Provide the [X, Y] coordinate of the cell's center where the given text is located.  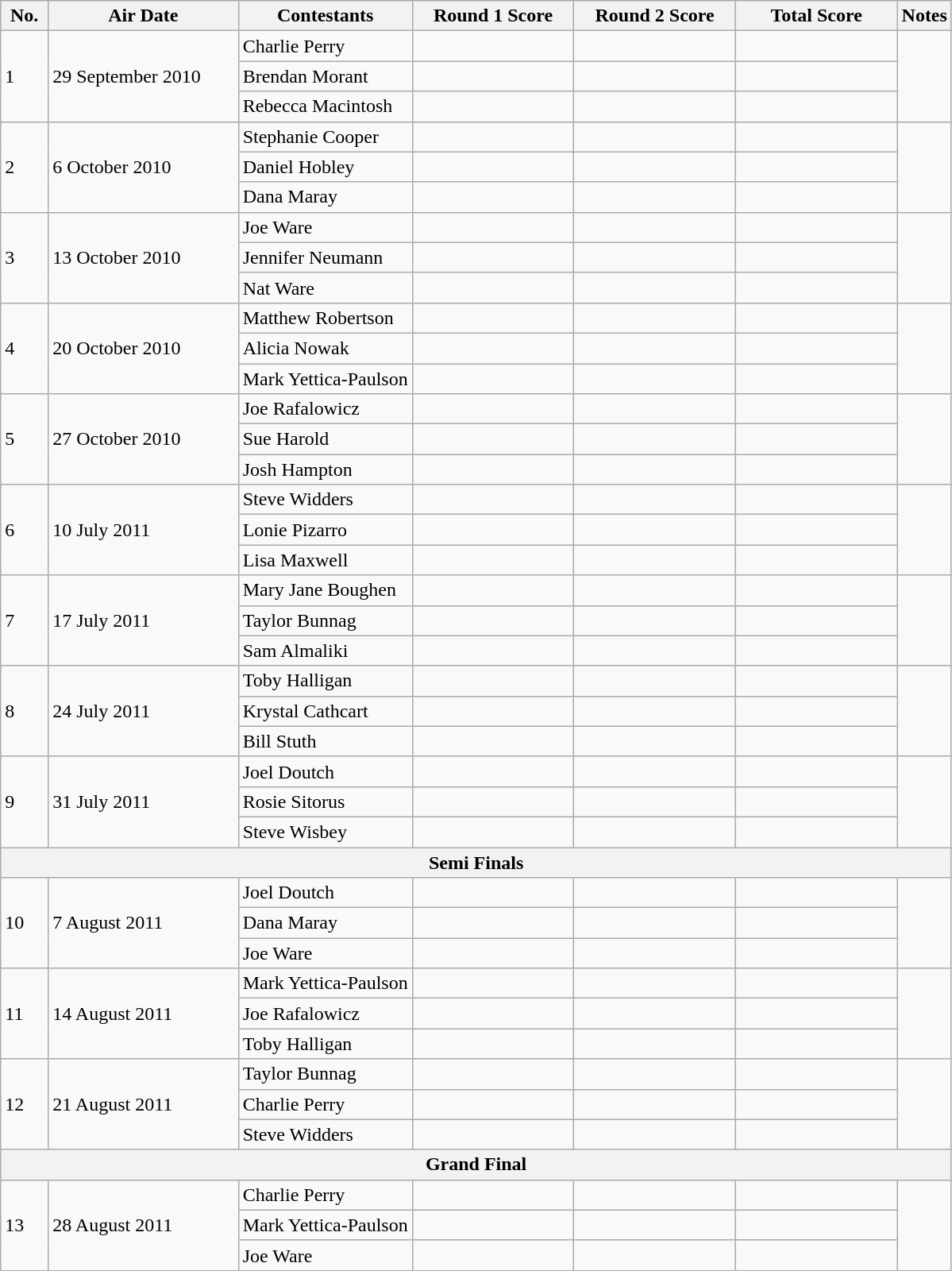
No. [25, 16]
3 [25, 257]
28 August 2011 [144, 1225]
2 [25, 167]
31 July 2011 [144, 802]
Lisa Maxwell [326, 560]
7 [25, 620]
4 [25, 348]
Stephanie Cooper [326, 137]
Brendan Morant [326, 76]
Notes [924, 16]
12 [25, 1104]
1 [25, 76]
Jennifer Neumann [326, 257]
Matthew Robertson [326, 318]
Semi Finals [476, 862]
Mary Jane Boughen [326, 590]
Daniel Hobley [326, 167]
7 August 2011 [144, 923]
Alicia Nowak [326, 348]
6 [25, 530]
13 October 2010 [144, 257]
6 October 2010 [144, 167]
Bill Stuth [326, 741]
5 [25, 439]
Air Date [144, 16]
29 September 2010 [144, 76]
Contestants [326, 16]
Steve Wisbey [326, 832]
Sue Harold [326, 439]
Rebecca Macintosh [326, 106]
14 August 2011 [144, 1014]
Round 1 Score [493, 16]
Josh Hampton [326, 469]
9 [25, 802]
Round 2 Score [655, 16]
Krystal Cathcart [326, 711]
10 [25, 923]
10 July 2011 [144, 530]
17 July 2011 [144, 620]
27 October 2010 [144, 439]
11 [25, 1014]
8 [25, 711]
13 [25, 1225]
Rosie Sitorus [326, 802]
Lonie Pizarro [326, 530]
24 July 2011 [144, 711]
Grand Final [476, 1165]
Nat Ware [326, 288]
Total Score [816, 16]
Sam Almaliki [326, 651]
21 August 2011 [144, 1104]
20 October 2010 [144, 348]
